Return [X, Y] of the center of cell containing provided text 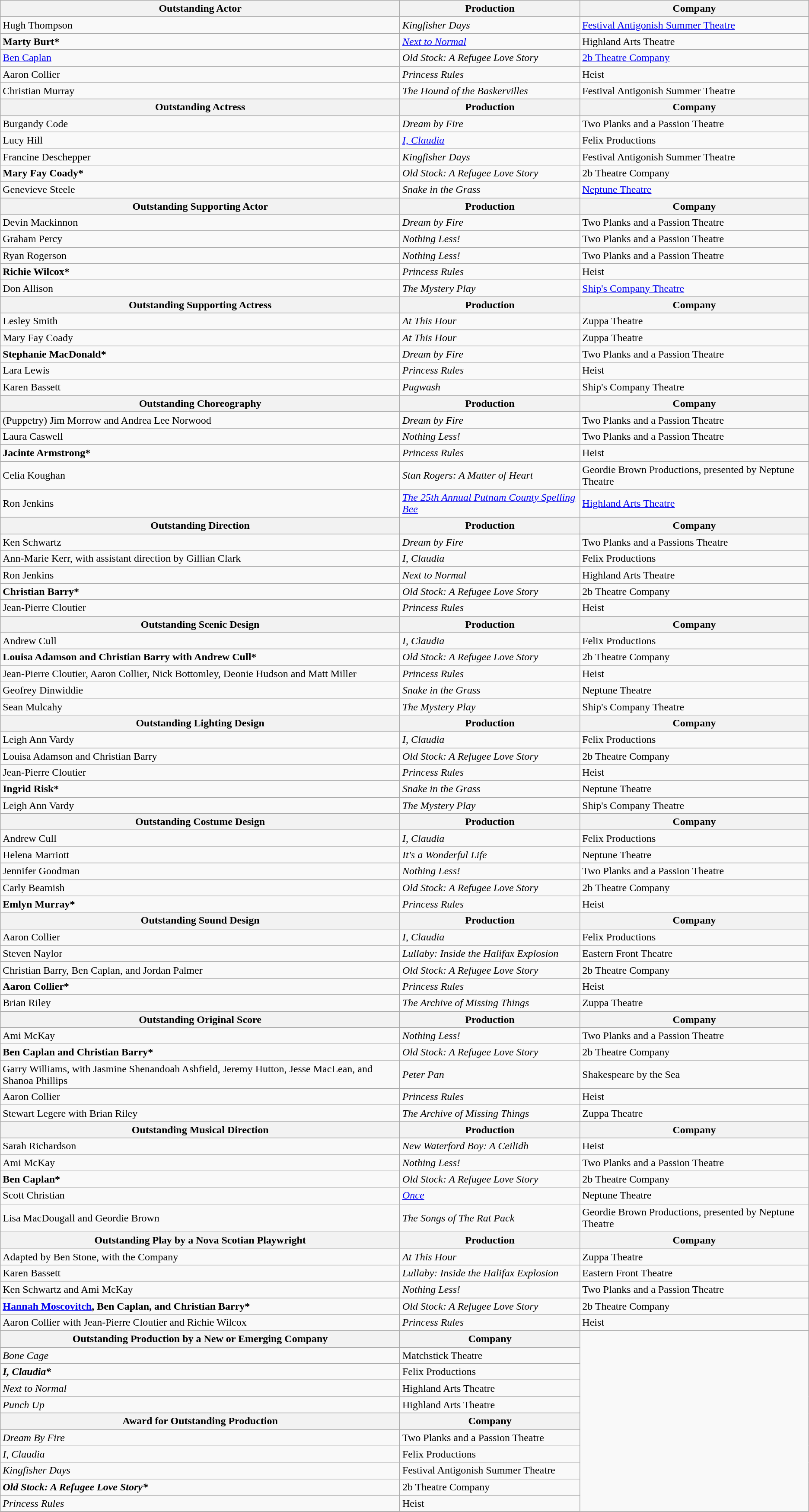
Genevieve Steele [201, 189]
Don Allison [201, 288]
Outstanding Production by a New or Emerging Company [201, 1339]
Punch Up [201, 1405]
Outstanding Actor [201, 9]
Helena Marriott [201, 855]
Award for Outstanding Production [201, 1421]
Outstanding Scenic Design [201, 624]
Mary Fay Coady* [201, 173]
Emlyn Murray* [201, 904]
Outstanding Musical Direction [201, 1130]
New Waterford Boy: A Ceilidh [490, 1146]
Outstanding Supporting Actress [201, 305]
Two Planks and a Passions Theatre [694, 542]
Lara Lewis [201, 371]
Peter Pan [490, 1075]
Christian Murray [201, 91]
Scott Christian [201, 1196]
Lucy Hill [201, 140]
Christian Barry* [201, 591]
Francine Deschepper [201, 157]
Devin Mackinnon [201, 223]
Once [490, 1196]
Jennifer Goodman [201, 871]
Outstanding Lighting Design [201, 723]
Ann-Marie Kerr, with assistant direction by Gillian Clark [201, 559]
Dream By Fire [201, 1438]
Hugh Thompson [201, 25]
Geofrey Dinwiddie [201, 690]
Mary Fay Coady [201, 338]
(Puppetry) Jim Morrow and Andrea Lee Norwood [201, 420]
Ken Schwartz [201, 542]
Outstanding Choreography [201, 403]
Graham Percy [201, 239]
The Songs of The Rat Pack [490, 1218]
The 25th Annual Putnam County Spelling Bee [490, 503]
Hannah Moscovitch, Ben Caplan, and Christian Barry* [201, 1306]
Ryan Rogerson [201, 256]
Lisa MacDougall and Geordie Brown [201, 1218]
Lesley Smith [201, 321]
Matchstick Theatre [490, 1355]
Outstanding Original Score [201, 1019]
Carly Beamish [201, 888]
Old Stock: A Refugee Love Story* [201, 1487]
Brian Riley [201, 1003]
Outstanding Direction [201, 526]
Ingrid Risk* [201, 789]
Aaron Collier with Jean-Pierre Cloutier and Richie Wilcox [201, 1323]
Aaron Collier* [201, 986]
Louisa Adamson and Christian Barry [201, 756]
Ben Caplan [201, 58]
Sarah Richardson [201, 1146]
Steven Naylor [201, 953]
Shakespeare by the Sea [694, 1075]
Ken Schwartz and Ami McKay [201, 1289]
Outstanding Supporting Actor [201, 206]
Stewart Legere with Brian Riley [201, 1113]
Pugwash [490, 387]
Stan Rogers: A Matter of Heart [490, 475]
The Hound of the Baskervilles [490, 91]
It's a Wonderful Life [490, 855]
Adapted by Ben Stone, with the Company [201, 1256]
Outstanding Actress [201, 107]
Jean-Pierre Cloutier, Aaron Collier, Nick Bottomley, Deonie Hudson and Matt Miller [201, 674]
Jacinte Armstrong* [201, 453]
Garry Williams, with Jasmine Shenandoah Ashfield, Jeremy Hutton, Jesse MacLean, and Shanoa Phillips [201, 1075]
Ben Caplan and Christian Barry* [201, 1052]
Richie Wilcox* [201, 272]
Ben Caplan* [201, 1179]
Laura Caswell [201, 436]
Outstanding Sound Design [201, 921]
Louisa Adamson and Christian Barry with Andrew Cull* [201, 657]
Outstanding Costume Design [201, 822]
Celia Koughan [201, 475]
Burgandy Code [201, 124]
I, Claudia* [201, 1372]
Stephanie MacDonald* [201, 354]
Sean Mulcahy [201, 706]
Christian Barry, Ben Caplan, and Jordan Palmer [201, 970]
Bone Cage [201, 1355]
Outstanding Play by a Nova Scotian Playwright [201, 1240]
Marty Burt* [201, 42]
